Extract the [x, y] coordinate from the center of the cell holding the provided text.  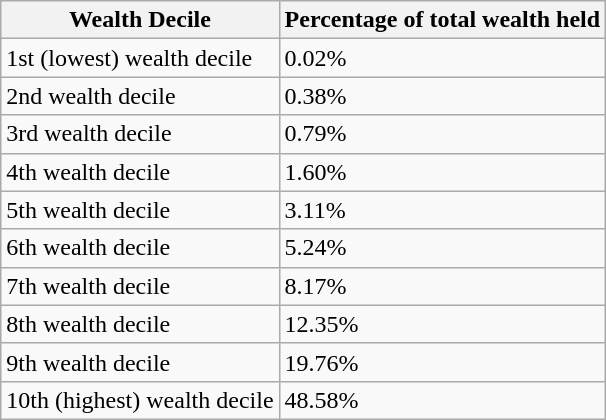
Percentage of total wealth held [442, 20]
9th wealth decile [140, 362]
0.38% [442, 96]
3rd wealth decile [140, 134]
5th wealth decile [140, 210]
1st (lowest) wealth decile [140, 58]
7th wealth decile [140, 286]
12.35% [442, 324]
Wealth Decile [140, 20]
48.58% [442, 400]
2nd wealth decile [140, 96]
8.17% [442, 286]
8th wealth decile [140, 324]
19.76% [442, 362]
0.02% [442, 58]
3.11% [442, 210]
6th wealth decile [140, 248]
5.24% [442, 248]
4th wealth decile [140, 172]
0.79% [442, 134]
1.60% [442, 172]
10th (highest) wealth decile [140, 400]
